Return (X, Y) of the center of cell containing provided text 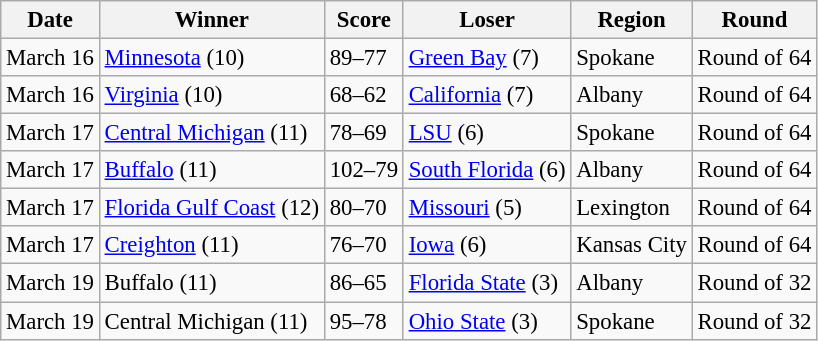
South Florida (6) (487, 170)
Florida State (3) (487, 283)
102–79 (364, 170)
Minnesota (10) (212, 58)
Florida Gulf Coast (12) (212, 208)
Missouri (5) (487, 208)
Lexington (632, 208)
Region (632, 20)
78–69 (364, 133)
68–62 (364, 95)
Iowa (6) (487, 245)
Date (50, 20)
Creighton (11) (212, 245)
80–70 (364, 208)
Green Bay (7) (487, 58)
76–70 (364, 245)
Ohio State (3) (487, 321)
California (7) (487, 95)
Virginia (10) (212, 95)
86–65 (364, 283)
Score (364, 20)
Winner (212, 20)
95–78 (364, 321)
Loser (487, 20)
Round (754, 20)
89–77 (364, 58)
Kansas City (632, 245)
LSU (6) (487, 133)
